From the cell containing the given text, extract its center point as (x, y) coordinate. 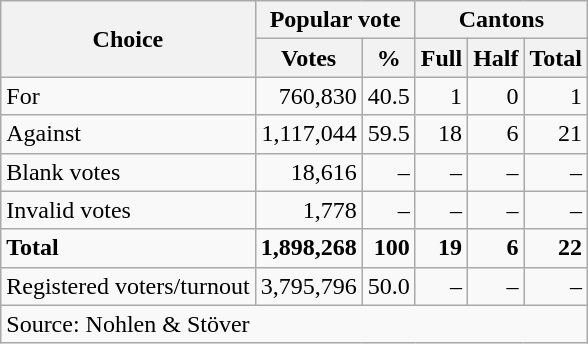
59.5 (388, 134)
50.0 (388, 286)
100 (388, 248)
1,117,044 (308, 134)
Popular vote (335, 20)
Cantons (501, 20)
Invalid votes (128, 210)
760,830 (308, 96)
Full (441, 58)
18 (441, 134)
Votes (308, 58)
Choice (128, 39)
Against (128, 134)
Blank votes (128, 172)
Half (496, 58)
3,795,796 (308, 286)
For (128, 96)
% (388, 58)
21 (556, 134)
18,616 (308, 172)
Source: Nohlen & Stöver (294, 324)
1,898,268 (308, 248)
40.5 (388, 96)
19 (441, 248)
Registered voters/turnout (128, 286)
0 (496, 96)
22 (556, 248)
1,778 (308, 210)
